Find where the given text appears and provide that cell's center as [x, y] coordinate. 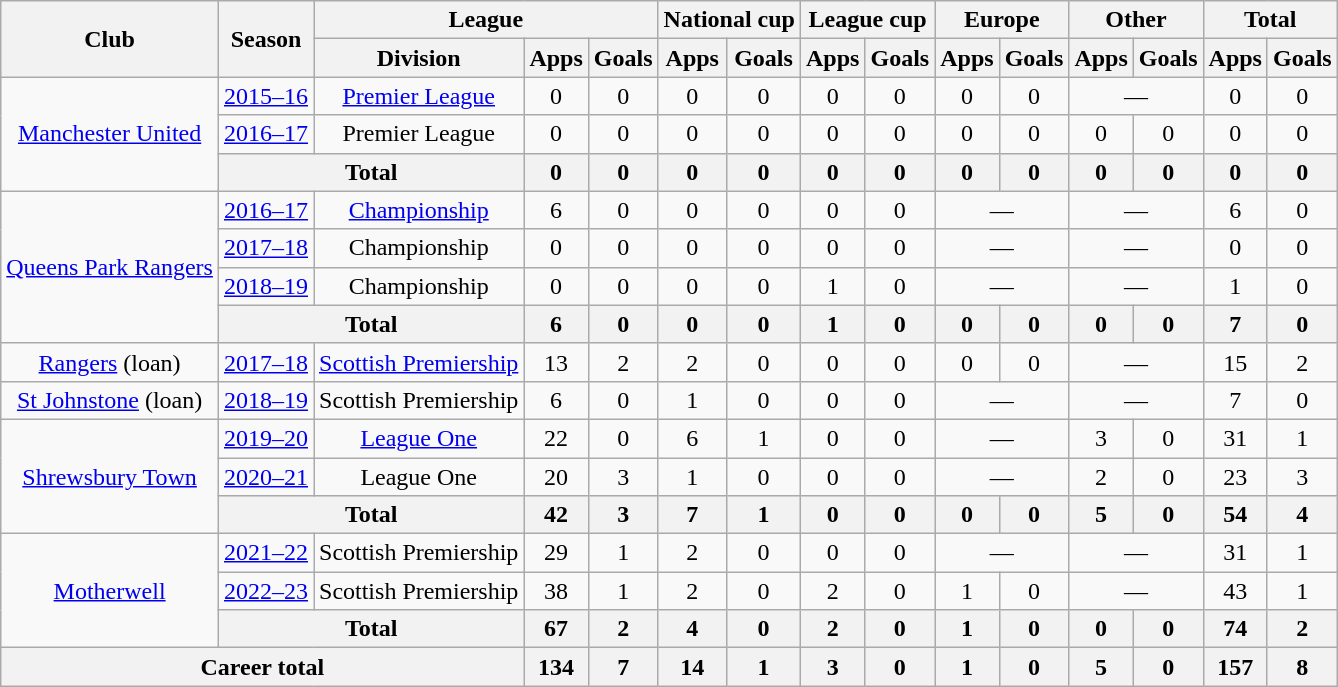
2019–20 [266, 438]
Season [266, 39]
League [486, 20]
134 [556, 667]
157 [1235, 667]
22 [556, 438]
Motherwell [110, 591]
Club [110, 39]
14 [692, 667]
23 [1235, 477]
54 [1235, 515]
13 [556, 362]
Queens Park Rangers [110, 267]
8 [1302, 667]
Division [419, 58]
15 [1235, 362]
2015–16 [266, 96]
43 [1235, 591]
67 [556, 629]
Rangers (loan) [110, 362]
42 [556, 515]
2020–21 [266, 477]
National cup [729, 20]
29 [556, 553]
74 [1235, 629]
Manchester United [110, 134]
2021–22 [266, 553]
20 [556, 477]
38 [556, 591]
Other [1136, 20]
Shrewsbury Town [110, 476]
St Johnstone (loan) [110, 400]
Europe [1002, 20]
League cup [868, 20]
Career total [262, 667]
2022–23 [266, 591]
